Return the [X, Y] coordinate for the center point of the cell that contains the specified text.  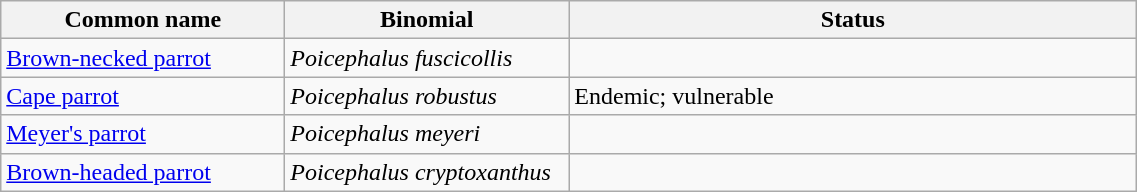
Brown-headed parrot [143, 172]
Brown-necked parrot [143, 58]
Meyer's parrot [143, 134]
Poicephalus meyeri [427, 134]
Status [853, 20]
Cape parrot [143, 96]
Common name [143, 20]
Poicephalus cryptoxanthus [427, 172]
Poicephalus robustus [427, 96]
Poicephalus fuscicollis [427, 58]
Binomial [427, 20]
Endemic; vulnerable [853, 96]
